Capture the cell that displays the provided text and extract its [x, y] central coordinate. 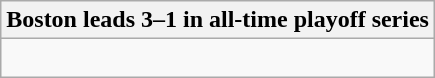
Boston leads 3–1 in all-time playoff series [218, 20]
